Provide the [x, y] coordinate of the cell's center where the given text is located.  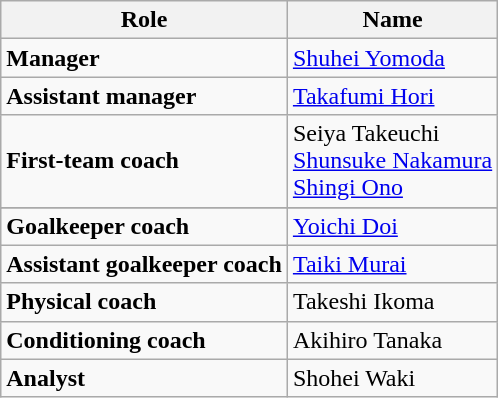
First-team coach [144, 161]
Role [144, 20]
Shohei Waki [392, 378]
Goalkeeper coach [144, 226]
Yoichi Doi [392, 226]
Name [392, 20]
Conditioning coach [144, 340]
Takafumi Hori [392, 96]
Taiki Murai [392, 264]
Seiya Takeuchi Shunsuke Nakamura Shingi Ono [392, 161]
Akihiro Tanaka [392, 340]
Takeshi Ikoma [392, 302]
Assistant manager [144, 96]
Shuhei Yomoda [392, 58]
Assistant goalkeeper coach [144, 264]
Physical coach [144, 302]
Analyst [144, 378]
Manager [144, 58]
